Return the (X, Y) coordinate for the center point of the cell that contains the specified text.  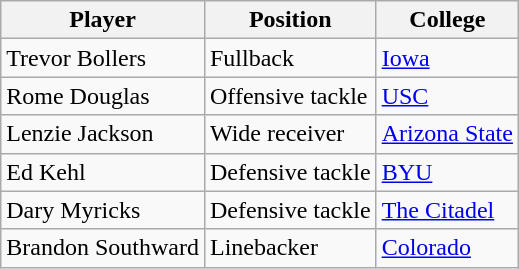
USC (447, 96)
Position (290, 20)
Wide receiver (290, 134)
Dary Myricks (103, 210)
Arizona State (447, 134)
Rome Douglas (103, 96)
Offensive tackle (290, 96)
Player (103, 20)
Trevor Bollers (103, 58)
Lenzie Jackson (103, 134)
BYU (447, 172)
Colorado (447, 248)
College (447, 20)
The Citadel (447, 210)
Ed Kehl (103, 172)
Linebacker (290, 248)
Fullback (290, 58)
Iowa (447, 58)
Brandon Southward (103, 248)
